Detect which cell encompasses the target text, then output its [X, Y] center coordinate. 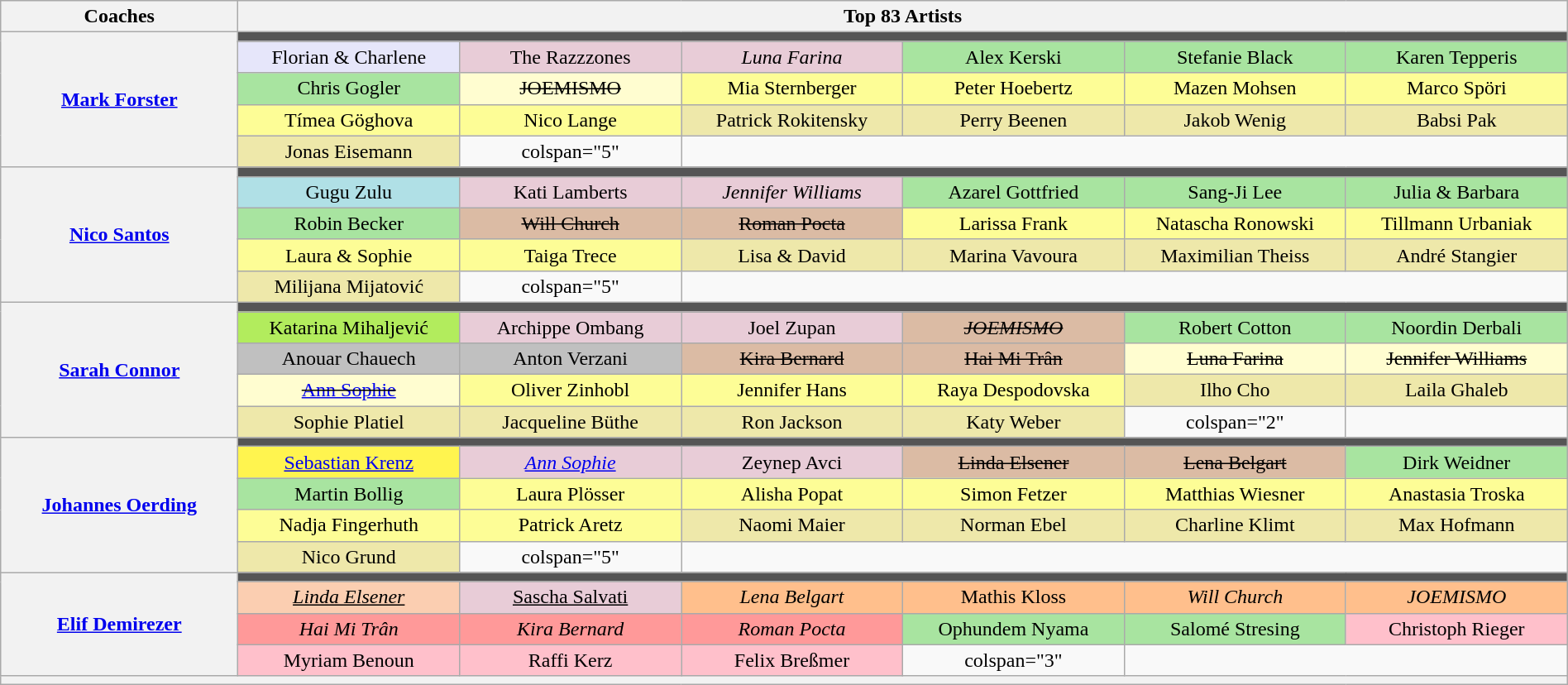
Jacqueline Büthe [571, 422]
Sarah Connor [119, 369]
Tímea Göghova [349, 120]
Maximilian Theiss [1235, 255]
Peter Hoebertz [1013, 89]
Katy Weber [1013, 422]
Salomé Stresing [1235, 629]
Patrick Rokitensky [792, 120]
Coaches [119, 17]
Nico Grund [349, 557]
Nadja Fingerhuth [349, 525]
Laila Ghaleb [1456, 390]
Nico Lange [571, 120]
Jennifer Hans [792, 390]
Karen Tepperis [1456, 57]
Robert Cotton [1235, 327]
Raffi Kerz [571, 660]
André Stangier [1456, 255]
Dirk Weidner [1456, 462]
Laura Plösser [571, 494]
Mathis Kloss [1013, 597]
Alex Kerski [1013, 57]
Archippe Ombang [571, 327]
Noordin Derbali [1456, 327]
Sascha Salvati [571, 597]
Julia & Barbara [1456, 192]
Lisa & David [792, 255]
colspan="2" [1235, 422]
colspan="3" [1013, 660]
Elif Demirezer [119, 624]
Marina Vavoura [1013, 255]
Max Hofmann [1456, 525]
Norman Ebel [1013, 525]
Myriam Benoun [349, 660]
Oliver Zinhobl [571, 390]
Ron Jackson [792, 422]
Sang-Ji Lee [1235, 192]
Anastasia Troska [1456, 494]
Ophundem Nyama [1013, 629]
Naomi Maier [792, 525]
Gugu Zulu [349, 192]
Top 83 Artists [903, 17]
Robin Becker [349, 223]
Sebastian Krenz [349, 462]
Katarina Mihaljević [349, 327]
Babsi Pak [1456, 120]
Larissa Frank [1013, 223]
Kati Lamberts [571, 192]
Johannes Oerding [119, 505]
Jonas Eisemann [349, 151]
Tillmann Urbaniak [1456, 223]
Mia Sternberger [792, 89]
Stefanie Black [1235, 57]
Alisha Popat [792, 494]
Martin Bollig [349, 494]
Natascha Ronowski [1235, 223]
Mazen Mohsen [1235, 89]
Jakob Wenig [1235, 120]
Ilho Cho [1235, 390]
Azarel Gottfried [1013, 192]
Felix Breßmer [792, 660]
Chris Gogler [349, 89]
Raya Despodovska [1013, 390]
Florian & Charlene [349, 57]
Milijana Mijatović [349, 286]
Taiga Trece [571, 255]
Christoph Rieger [1456, 629]
Nico Santos [119, 235]
Anouar Chauech [349, 359]
Zeynep Avci [792, 462]
The Razzzones [571, 57]
Patrick Aretz [571, 525]
Mark Forster [119, 99]
Matthias Wiesner [1235, 494]
Anton Verzani [571, 359]
Simon Fetzer [1013, 494]
Perry Beenen [1013, 120]
Joel Zupan [792, 327]
Charline Klimt [1235, 525]
Marco Spöri [1456, 89]
Laura & Sophie [349, 255]
Sophie Platiel [349, 422]
